For the text-containing cell, return its midpoint in (X, Y) coordinate format. 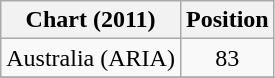
Chart (2011) (91, 20)
Position (227, 20)
Australia (ARIA) (91, 58)
83 (227, 58)
